Output the (X, Y) coordinate of the center of the cell containing the given text.  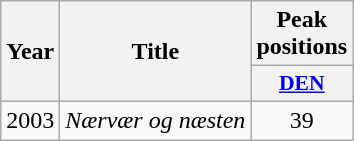
39 (302, 120)
Peak positions (302, 34)
Nærvær og næsten (156, 120)
Title (156, 52)
DEN (302, 84)
2003 (30, 120)
Year (30, 52)
